Return the [x, y] coordinate for the center point of the cell that contains the specified text.  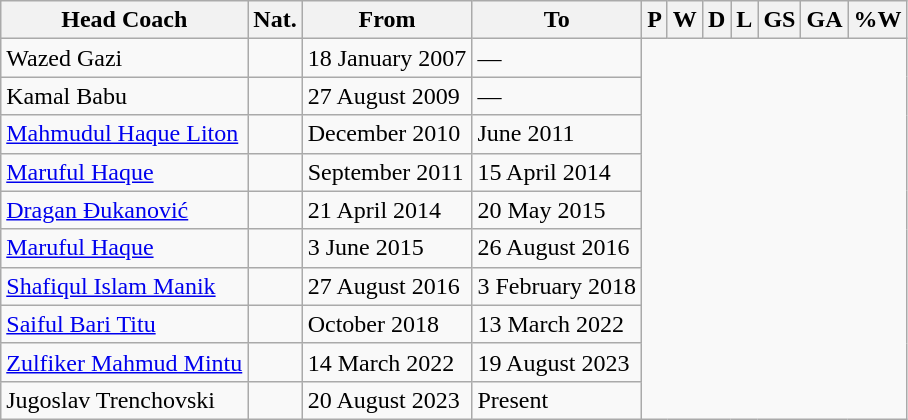
14 March 2022 [387, 362]
21 April 2014 [387, 210]
December 2010 [387, 134]
P [655, 20]
3 June 2015 [387, 248]
Head Coach [124, 20]
Present [557, 400]
October 2018 [387, 324]
Dragan Đukanović [124, 210]
Kamal Babu [124, 96]
19 August 2023 [557, 362]
From [387, 20]
GS [780, 20]
20 May 2015 [557, 210]
To [557, 20]
GA [824, 20]
Mahmudul Haque Liton [124, 134]
June 2011 [557, 134]
Wazed Gazi [124, 58]
13 March 2022 [557, 324]
27 August 2016 [387, 286]
Nat. [275, 20]
W [684, 20]
Jugoslav Trenchovski [124, 400]
20 August 2023 [387, 400]
September 2011 [387, 172]
18 January 2007 [387, 58]
%W [878, 20]
26 August 2016 [557, 248]
L [744, 20]
D [716, 20]
15 April 2014 [557, 172]
Shafiqul Islam Manik [124, 286]
Zulfiker Mahmud Mintu [124, 362]
Saiful Bari Titu [124, 324]
27 August 2009 [387, 96]
3 February 2018 [557, 286]
